Locate the cell with the specified text and output its (X, Y) center coordinate. 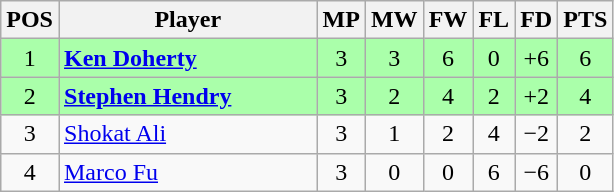
Ken Doherty (188, 58)
+2 (536, 96)
−2 (536, 134)
Player (188, 20)
POS (30, 20)
FW (448, 20)
PTS (586, 20)
MP (341, 20)
Shokat Ali (188, 134)
Marco Fu (188, 172)
Stephen Hendry (188, 96)
−6 (536, 172)
FL (494, 20)
MW (394, 20)
+6 (536, 58)
FD (536, 20)
